For the text-containing cell, return its midpoint in [X, Y] coordinate format. 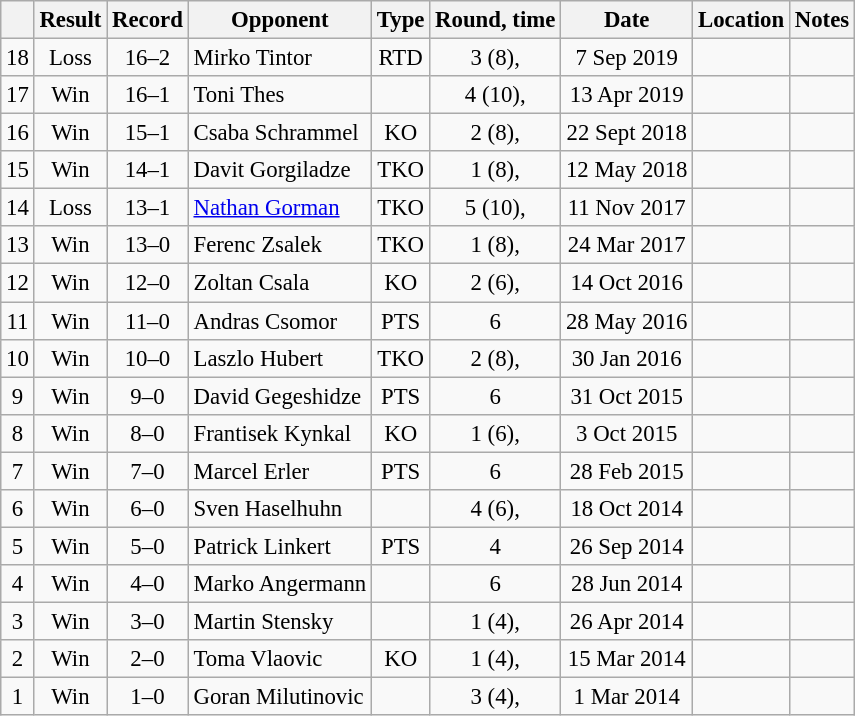
1–0 [148, 697]
Mirko Tintor [280, 58]
13–0 [148, 245]
8–0 [148, 433]
18 [18, 58]
Toma Vlaovic [280, 659]
Patrick Linkert [280, 546]
10–0 [148, 358]
12 [18, 283]
22 Sept 2018 [627, 133]
4 (6), [496, 509]
14–1 [148, 170]
11 Nov 2017 [627, 208]
14 Oct 2016 [627, 283]
4–0 [148, 584]
3–0 [148, 621]
5 [18, 546]
3 (4), [496, 697]
9–0 [148, 396]
13–1 [148, 208]
14 [18, 208]
Sven Haselhuhn [280, 509]
Marcel Erler [280, 471]
Andras Csomor [280, 321]
5 (10), [496, 208]
4 (10), [496, 95]
Zoltan Csala [280, 283]
28 Jun 2014 [627, 584]
1 [18, 697]
Record [148, 20]
17 [18, 95]
Goran Milutinovic [280, 697]
26 Sep 2014 [627, 546]
11 [18, 321]
3 (8), [496, 58]
Frantisek Kynkal [280, 433]
26 Apr 2014 [627, 621]
16–1 [148, 95]
18 Oct 2014 [627, 509]
7 [18, 471]
7 Sep 2019 [627, 58]
13 [18, 245]
Type [401, 20]
Nathan Gorman [280, 208]
10 [18, 358]
Location [742, 20]
31 Oct 2015 [627, 396]
9 [18, 396]
16 [18, 133]
Ferenc Zsalek [280, 245]
28 Feb 2015 [627, 471]
RTD [401, 58]
12 May 2018 [627, 170]
11–0 [148, 321]
Result [70, 20]
15–1 [148, 133]
30 Jan 2016 [627, 358]
7–0 [148, 471]
Laszlo Hubert [280, 358]
Csaba Schrammel [280, 133]
Notes [822, 20]
3 Oct 2015 [627, 433]
28 May 2016 [627, 321]
Opponent [280, 20]
2–0 [148, 659]
Date [627, 20]
24 Mar 2017 [627, 245]
Martin Stensky [280, 621]
12–0 [148, 283]
3 [18, 621]
2 [18, 659]
8 [18, 433]
5–0 [148, 546]
1 (6), [496, 433]
2 (6), [496, 283]
1 Mar 2014 [627, 697]
David Gegeshidze [280, 396]
15 [18, 170]
Toni Thes [280, 95]
Marko Angermann [280, 584]
Round, time [496, 20]
6–0 [148, 509]
13 Apr 2019 [627, 95]
15 Mar 2014 [627, 659]
Davit Gorgiladze [280, 170]
16–2 [148, 58]
